Extract the [X, Y] coordinate from the center of the cell holding the provided text.  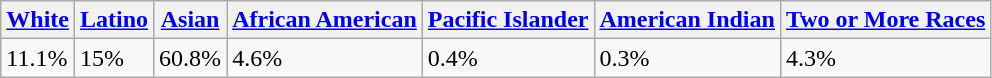
11.1% [38, 58]
African American [325, 20]
Latino [114, 20]
4.3% [885, 58]
American Indian [687, 20]
15% [114, 58]
60.8% [190, 58]
Pacific Islander [508, 20]
0.4% [508, 58]
4.6% [325, 58]
Two or More Races [885, 20]
White [38, 20]
Asian [190, 20]
0.3% [687, 58]
